Extract the (x, y) coordinate from the center of the cell holding the provided text.  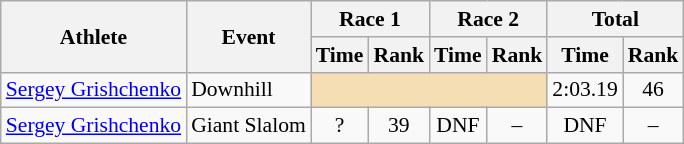
Total (615, 19)
Downhill (248, 90)
39 (400, 126)
Event (248, 36)
Race 1 (370, 19)
? (340, 126)
Giant Slalom (248, 126)
Athlete (94, 36)
46 (654, 90)
2:03.19 (584, 90)
Race 2 (488, 19)
